Determine the [X, Y] coordinate at the center of the cell enclosing the given text.  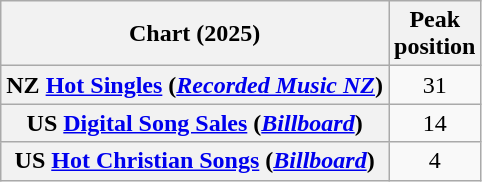
14 [434, 123]
NZ Hot Singles (Recorded Music NZ) [195, 85]
US Hot Christian Songs (Billboard) [195, 161]
31 [434, 85]
Peakposition [434, 34]
US Digital Song Sales (Billboard) [195, 123]
4 [434, 161]
Chart (2025) [195, 34]
